Extract the [x, y] coordinate from the center of the cell holding the provided text.  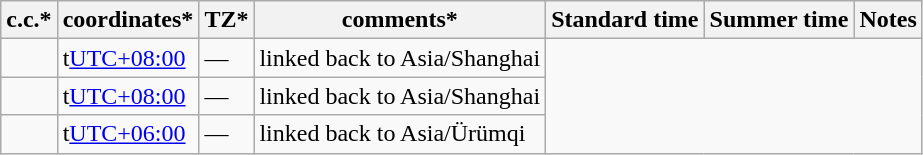
TZ* [226, 20]
tUTC+06:00 [128, 134]
Summer time [779, 20]
Notes [888, 20]
coordinates* [128, 20]
comments* [400, 20]
linked back to Asia/Ürümqi [400, 134]
Standard time [625, 20]
c.c.* [29, 20]
